Identify which cell holds the provided text, then report its [X, Y] central coordinate. 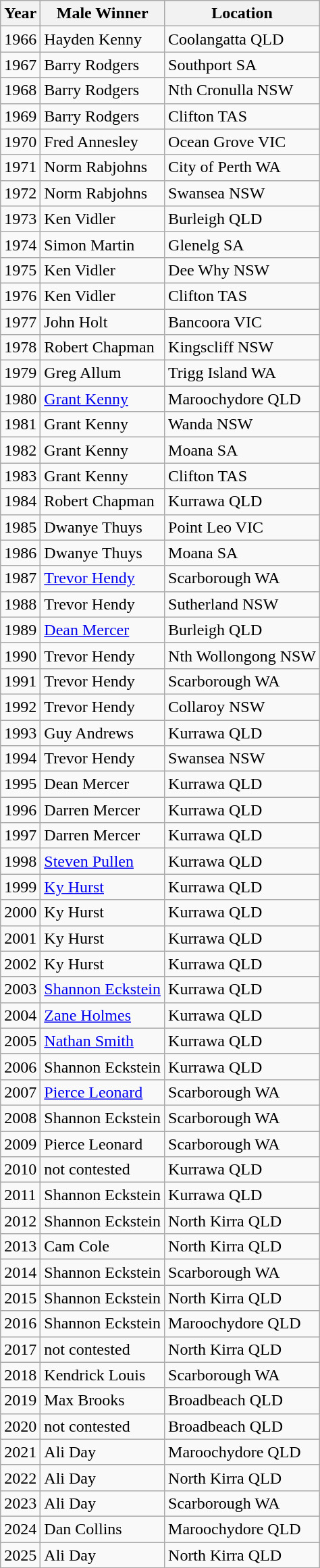
2024 [20, 1529]
2009 [20, 1144]
Southport SA [242, 65]
1973 [20, 219]
1993 [20, 732]
Simon Martin [103, 244]
2021 [20, 1452]
1989 [20, 630]
1997 [20, 836]
1992 [20, 707]
1990 [20, 655]
1991 [20, 681]
Male Winner [103, 13]
1983 [20, 476]
1978 [20, 348]
1972 [20, 193]
1995 [20, 784]
1981 [20, 425]
John Holt [103, 322]
1987 [20, 578]
1994 [20, 759]
2012 [20, 1221]
1979 [20, 373]
2004 [20, 1015]
1988 [20, 604]
1970 [20, 142]
2006 [20, 1066]
Glenelg SA [242, 244]
2019 [20, 1401]
2007 [20, 1092]
Nth Cronulla NSW [242, 90]
City of Perth WA [242, 167]
2002 [20, 964]
Steven Pullen [103, 861]
Max Brooks [103, 1401]
2005 [20, 1041]
Year [20, 13]
2015 [20, 1298]
Point Leo VIC [242, 527]
1969 [20, 116]
2000 [20, 913]
2023 [20, 1503]
2018 [20, 1375]
Cam Cole [103, 1247]
Coolangatta QLD [242, 39]
2016 [20, 1324]
Greg Allum [103, 373]
Zane Holmes [103, 1015]
Nth Wollongong NSW [242, 655]
1982 [20, 450]
Location [242, 13]
2008 [20, 1118]
1986 [20, 553]
Fred Annesley [103, 142]
2013 [20, 1247]
1998 [20, 861]
Kingscliff NSW [242, 348]
1966 [20, 39]
Bancoora VIC [242, 322]
Hayden Kenny [103, 39]
2001 [20, 938]
1984 [20, 502]
1967 [20, 65]
Collaroy NSW [242, 707]
1968 [20, 90]
1977 [20, 322]
2010 [20, 1170]
1999 [20, 887]
2025 [20, 1555]
Nathan Smith [103, 1041]
1985 [20, 527]
Guy Andrews [103, 732]
Ocean Grove VIC [242, 142]
1980 [20, 399]
2014 [20, 1272]
2020 [20, 1426]
2017 [20, 1349]
1974 [20, 244]
1996 [20, 810]
Kendrick Louis [103, 1375]
1971 [20, 167]
1975 [20, 270]
1976 [20, 296]
Dan Collins [103, 1529]
Trigg Island WA [242, 373]
2011 [20, 1195]
Sutherland NSW [242, 604]
Wanda NSW [242, 425]
2003 [20, 990]
Dee Why NSW [242, 270]
2022 [20, 1478]
